Search for the cell housing the specified text and yield its [x, y] center coordinate. 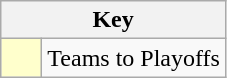
Teams to Playoffs [134, 58]
Key [114, 20]
